Extract the (x, y) coordinate from the center of the cell holding the provided text.  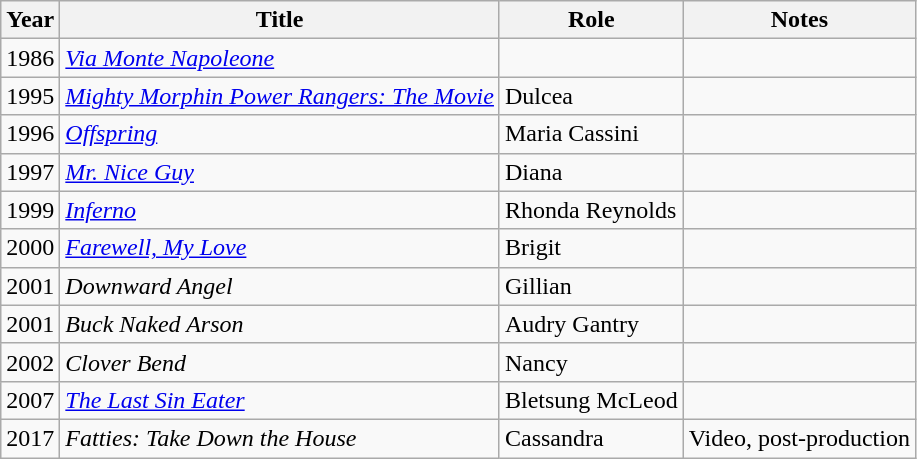
Diana (591, 172)
1999 (30, 210)
Fatties: Take Down the House (280, 438)
Via Monte Napoleone (280, 58)
Mr. Nice Guy (280, 172)
Rhonda Reynolds (591, 210)
1997 (30, 172)
Nancy (591, 362)
Buck Naked Arson (280, 324)
Dulcea (591, 96)
2002 (30, 362)
Bletsung McLeod (591, 400)
Role (591, 20)
2007 (30, 400)
Farewell, My Love (280, 248)
Inferno (280, 210)
Offspring (280, 134)
Title (280, 20)
Gillian (591, 286)
Year (30, 20)
1986 (30, 58)
Notes (799, 20)
Video, post-production (799, 438)
The Last Sin Eater (280, 400)
2017 (30, 438)
2000 (30, 248)
Cassandra (591, 438)
Clover Bend (280, 362)
1995 (30, 96)
Brigit (591, 248)
Mighty Morphin Power Rangers: The Movie (280, 96)
1996 (30, 134)
Downward Angel (280, 286)
Maria Cassini (591, 134)
Audry Gantry (591, 324)
